For the text-containing cell, return its midpoint in (X, Y) coordinate format. 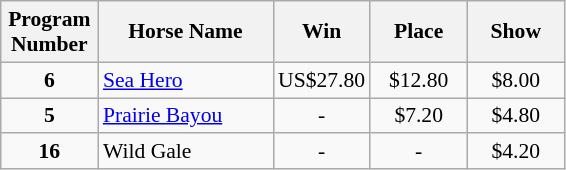
$4.20 (516, 152)
16 (50, 152)
Prairie Bayou (186, 116)
US$27.80 (322, 80)
ProgramNumber (50, 32)
6 (50, 80)
$8.00 (516, 80)
Place (418, 32)
$12.80 (418, 80)
Win (322, 32)
$4.80 (516, 116)
Wild Gale (186, 152)
$7.20 (418, 116)
5 (50, 116)
Sea Hero (186, 80)
Horse Name (186, 32)
Show (516, 32)
